Search for the cell housing the specified text and yield its (x, y) center coordinate. 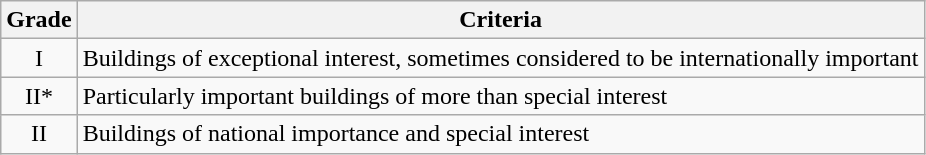
I (39, 58)
Grade (39, 20)
II (39, 134)
Buildings of national importance and special interest (500, 134)
Buildings of exceptional interest, sometimes considered to be internationally important (500, 58)
Particularly important buildings of more than special interest (500, 96)
Criteria (500, 20)
II* (39, 96)
